Determine the [X, Y] coordinate at the center of the cell enclosing the given text.  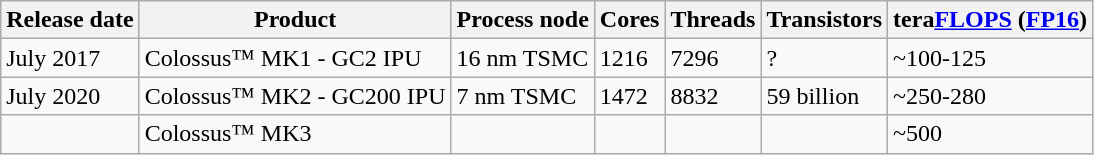
16 nm TSMC [522, 58]
Process node [522, 20]
? [824, 58]
~100-125 [990, 58]
Colossus™ MK1 - GC2 IPU [295, 58]
Colossus™ MK3 [295, 134]
Threads [713, 20]
1216 [630, 58]
59 billion [824, 96]
~250-280 [990, 96]
July 2017 [70, 58]
8832 [713, 96]
~500 [990, 134]
Colossus™ MK2 - GC200 IPU [295, 96]
7 nm TSMC [522, 96]
Product [295, 20]
teraFLOPS (FP16) [990, 20]
1472 [630, 96]
Cores [630, 20]
Release date [70, 20]
July 2020 [70, 96]
Transistors [824, 20]
7296 [713, 58]
